Provide the (x, y) coordinate of the cell's center where the given text is located.  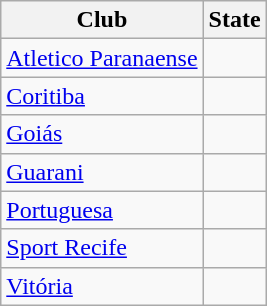
Goiás (102, 134)
Atletico Paranaense (102, 58)
Portuguesa (102, 210)
Vitória (102, 286)
Club (102, 20)
Coritiba (102, 96)
State (234, 20)
Sport Recife (102, 248)
Guarani (102, 172)
